Determine the [x, y] coordinate at the center of the cell enclosing the given text.  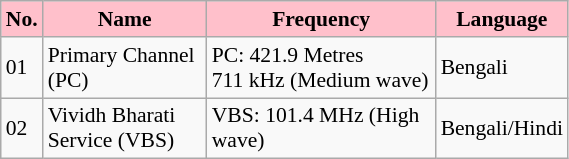
PC: 421.9 Metres 711 kHz (Medium wave) [322, 68]
Bengali/Hindi [502, 128]
Frequency [322, 19]
Vividh Bharati Service (VBS) [125, 128]
VBS: 101.4 MHz (High wave) [322, 128]
Language [502, 19]
Name [125, 19]
02 [22, 128]
Bengali [502, 68]
Primary Channel (PC) [125, 68]
01 [22, 68]
No. [22, 19]
